Find where the given text appears and provide that cell's center as (x, y) coordinate. 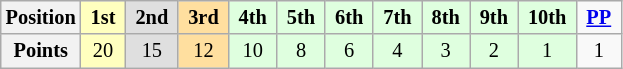
Points (41, 51)
8 (301, 51)
6th (349, 17)
8th (446, 17)
1st (104, 17)
15 (152, 51)
3rd (203, 17)
12 (203, 51)
10th (547, 17)
PP (598, 17)
3 (446, 51)
7th (397, 17)
2 (494, 51)
10 (253, 51)
2nd (152, 17)
Position (41, 17)
20 (104, 51)
4th (253, 17)
4 (397, 51)
9th (494, 17)
5th (301, 17)
6 (349, 51)
